Provide the [x, y] coordinate of the cell's center where the given text is located.  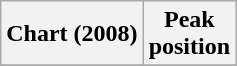
Chart (2008) [72, 34]
Peak position [189, 34]
